Identify which cell holds the provided text, then report its (x, y) central coordinate. 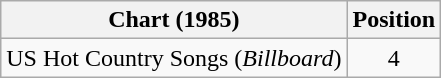
US Hot Country Songs (Billboard) (174, 58)
Position (394, 20)
4 (394, 58)
Chart (1985) (174, 20)
